Identify which cell holds the provided text, then report its [X, Y] central coordinate. 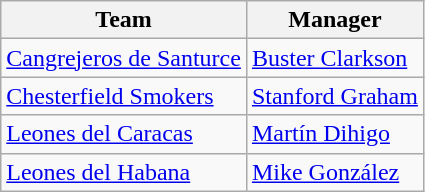
Cangrejeros de Santurce [124, 58]
Chesterfield Smokers [124, 96]
Stanford Graham [334, 96]
Mike González [334, 172]
Buster Clarkson [334, 58]
Team [124, 20]
Manager [334, 20]
Leones del Habana [124, 172]
Martín Dihigo [334, 134]
Leones del Caracas [124, 134]
